Find where the given text appears and provide that cell's center as (x, y) coordinate. 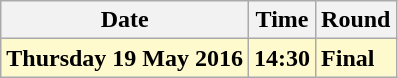
Thursday 19 May 2016 (125, 58)
Round (356, 20)
Date (125, 20)
14:30 (282, 58)
Final (356, 58)
Time (282, 20)
